Provide the [x, y] coordinate of the cell's center where the given text is located.  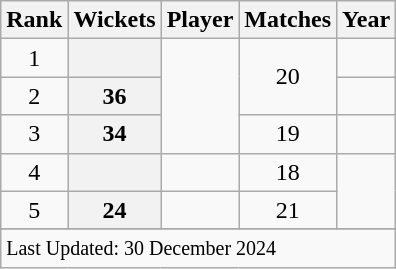
Year [366, 20]
Wickets [114, 20]
36 [114, 96]
Rank [34, 20]
18 [288, 172]
3 [34, 134]
Matches [288, 20]
2 [34, 96]
34 [114, 134]
Last Updated: 30 December 2024 [198, 248]
4 [34, 172]
1 [34, 58]
19 [288, 134]
24 [114, 210]
5 [34, 210]
Player [200, 20]
21 [288, 210]
20 [288, 77]
